Search for the cell housing the specified text and yield its (x, y) center coordinate. 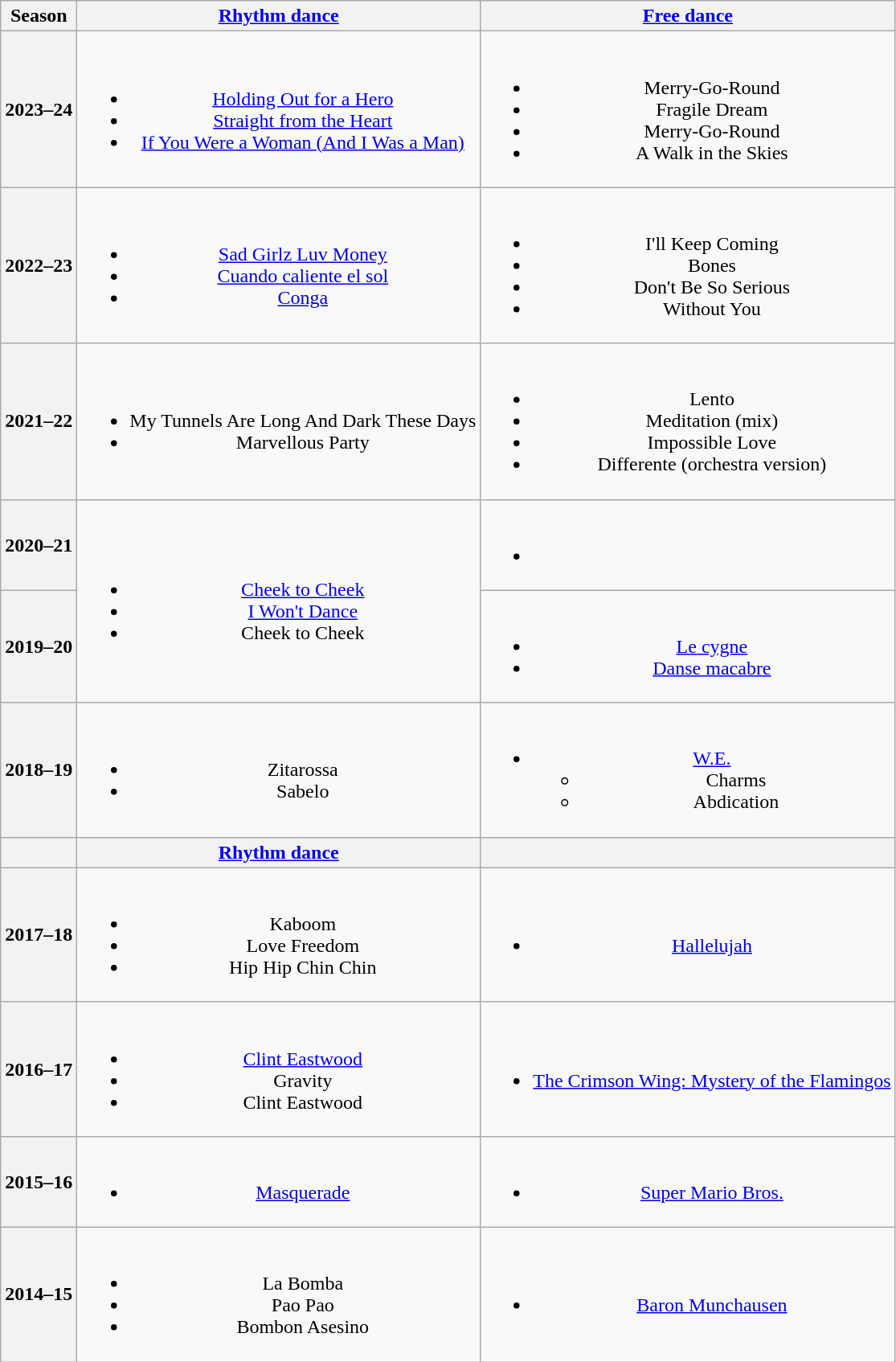
Free dance (688, 16)
I'll Keep ComingBonesDon't Be So SeriousWithout You (688, 265)
2016–17 (39, 1069)
Le cygne Danse macabre (688, 646)
2015–16 (39, 1182)
Masquerade (279, 1182)
2017–18 (39, 934)
Cheek to Cheek I Won't Dance Cheek to Cheek (279, 601)
La Bomba Pao Pao Bombon Asesino (279, 1294)
Season (39, 16)
Clint Eastwood Gravity Clint Eastwood (279, 1069)
Merry-Go-Round Fragile Dream Merry-Go-RoundA Walk in the Skies (688, 109)
2019–20 (39, 646)
2023–24 (39, 109)
Hallelujah (688, 934)
Sad Girlz Luv Money Cuando caliente el sol Conga (279, 265)
Holding Out for a HeroStraight from the HeartIf You Were a Woman (And I Was a Man) (279, 109)
Zitarossa Sabelo (279, 770)
2014–15 (39, 1294)
2020–21 (39, 545)
My Tunnels Are Long And Dark These Days Marvellous Party (279, 421)
Super Mario Bros. (688, 1182)
2018–19 (39, 770)
Lento Meditation (mix)Impossible Love Differente (orchestra version) (688, 421)
W.E. CharmsAbdication (688, 770)
Kaboom Love Freedom Hip Hip Chin Chin (279, 934)
2021–22 (39, 421)
Baron Munchausen (688, 1294)
The Crimson Wing: Mystery of the Flamingos (688, 1069)
2022–23 (39, 265)
